Return [X, Y] of the center of cell containing provided text 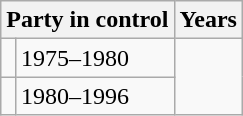
Party in control [88, 20]
1980–1996 [94, 96]
Years [208, 20]
1975–1980 [94, 58]
